Provide the [x, y] coordinate of the cell's center where the given text is located.  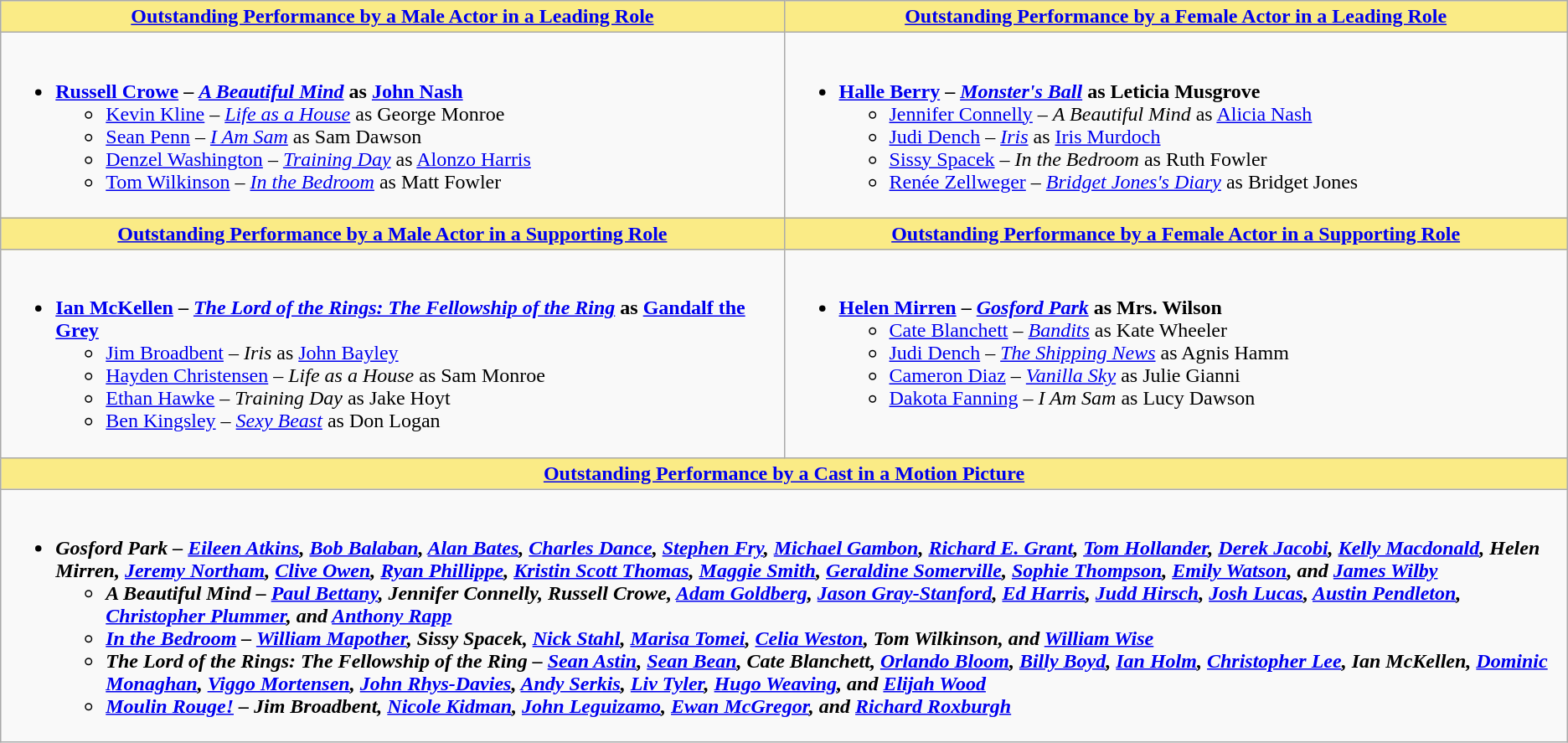
Outstanding Performance by a Male Actor in a Supporting Role [392, 234]
Outstanding Performance by a Female Actor in a Leading Role [1176, 17]
Outstanding Performance by a Female Actor in a Supporting Role [1176, 234]
Outstanding Performance by a Cast in a Motion Picture [784, 473]
Outstanding Performance by a Male Actor in a Leading Role [392, 17]
